Output the (x, y) coordinate of the center of the cell containing the given text.  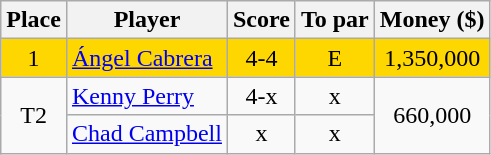
1 (34, 58)
Score (261, 20)
Money ($) (432, 20)
4-4 (261, 58)
Ángel Cabrera (146, 58)
660,000 (432, 115)
Kenny Perry (146, 96)
1,350,000 (432, 58)
Place (34, 20)
4-x (261, 96)
Chad Campbell (146, 134)
Player (146, 20)
T2 (34, 115)
To par (334, 20)
E (334, 58)
